Return [X, Y] of the center of cell containing provided text 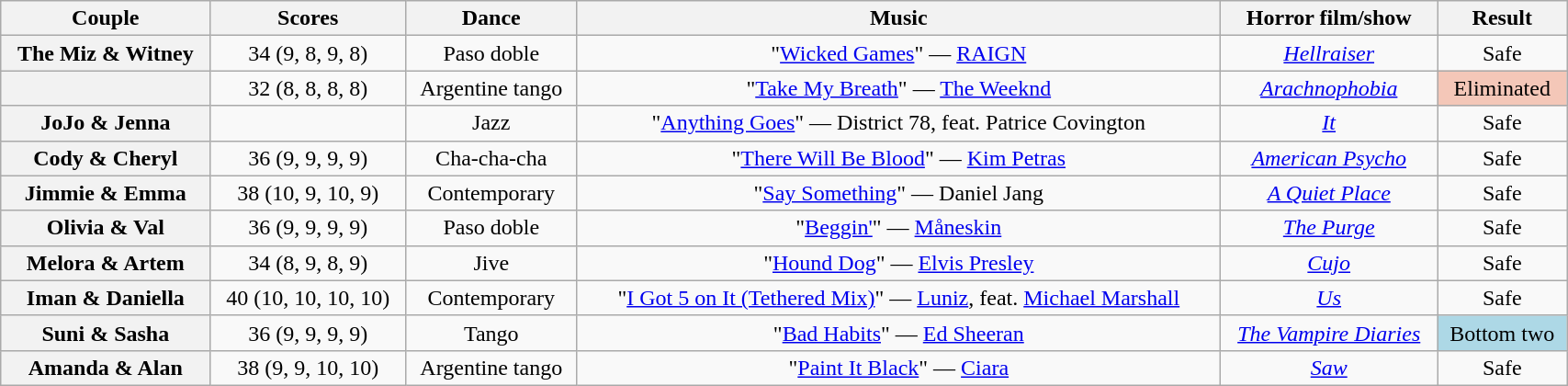
Jive [491, 263]
Olivia & Val [106, 228]
"Anything Goes" — District 78, feat. Patrice Covington [898, 123]
"Hound Dog" — Elvis Presley [898, 263]
The Miz & Witney [106, 53]
Jimmie & Emma [106, 193]
JoJo & Jenna [106, 123]
"Wicked Games" — RAIGN [898, 53]
38 (10, 9, 10, 9) [309, 193]
38 (9, 9, 10, 10) [309, 368]
Eliminated [1503, 88]
Couple [106, 18]
American Psycho [1329, 158]
Iman & Daniella [106, 298]
Us [1329, 298]
Hellraiser [1329, 53]
"Beggin'" — Måneskin [898, 228]
A Quiet Place [1329, 193]
Scores [309, 18]
Music [898, 18]
The Purge [1329, 228]
Suni & Sasha [106, 333]
Dance [491, 18]
Melora & Artem [106, 263]
40 (10, 10, 10, 10) [309, 298]
34 (9, 8, 9, 8) [309, 53]
Amanda & Alan [106, 368]
"Bad Habits" — Ed Sheeran [898, 333]
Tango [491, 333]
"Paint It Black" — Ciara [898, 368]
Cha-cha-cha [491, 158]
The Vampire Diaries [1329, 333]
It [1329, 123]
"I Got 5 on It (Tethered Mix)" — Luniz, feat. Michael Marshall [898, 298]
"There Will Be Blood" — Kim Petras [898, 158]
Cujo [1329, 263]
Result [1503, 18]
Arachnophobia [1329, 88]
34 (8, 9, 8, 9) [309, 263]
Cody & Cheryl [106, 158]
Horror film/show [1329, 18]
Bottom two [1503, 333]
Saw [1329, 368]
Jazz [491, 123]
32 (8, 8, 8, 8) [309, 88]
"Say Something" — Daniel Jang [898, 193]
"Take My Breath" — The Weeknd [898, 88]
